Find where the given text appears and provide that cell's center as (X, Y) coordinate. 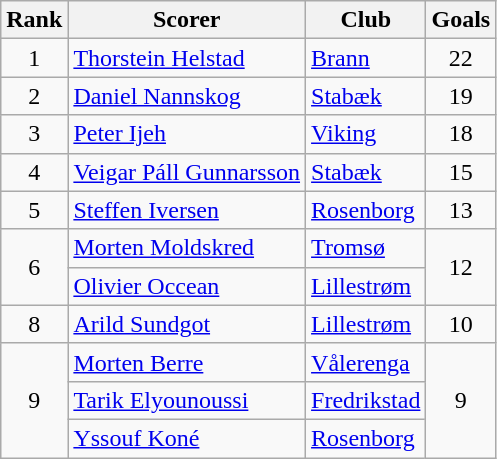
Olivier Occean (187, 286)
15 (461, 172)
Peter Ijeh (187, 134)
10 (461, 324)
Rank (34, 20)
Yssouf Koné (187, 438)
4 (34, 172)
Vålerenga (366, 362)
22 (461, 58)
Club (366, 20)
2 (34, 96)
Thorstein Helstad (187, 58)
Viking (366, 134)
3 (34, 134)
Fredrikstad (366, 400)
Daniel Nannskog (187, 96)
8 (34, 324)
Goals (461, 20)
18 (461, 134)
Scorer (187, 20)
Veigar Páll Gunnarsson (187, 172)
19 (461, 96)
Morten Berre (187, 362)
Tromsø (366, 248)
5 (34, 210)
Arild Sundgot (187, 324)
Tarik Elyounoussi (187, 400)
1 (34, 58)
Steffen Iversen (187, 210)
12 (461, 267)
Brann (366, 58)
13 (461, 210)
Morten Moldskred (187, 248)
6 (34, 267)
